Detect which cell encompasses the target text, then output its [X, Y] center coordinate. 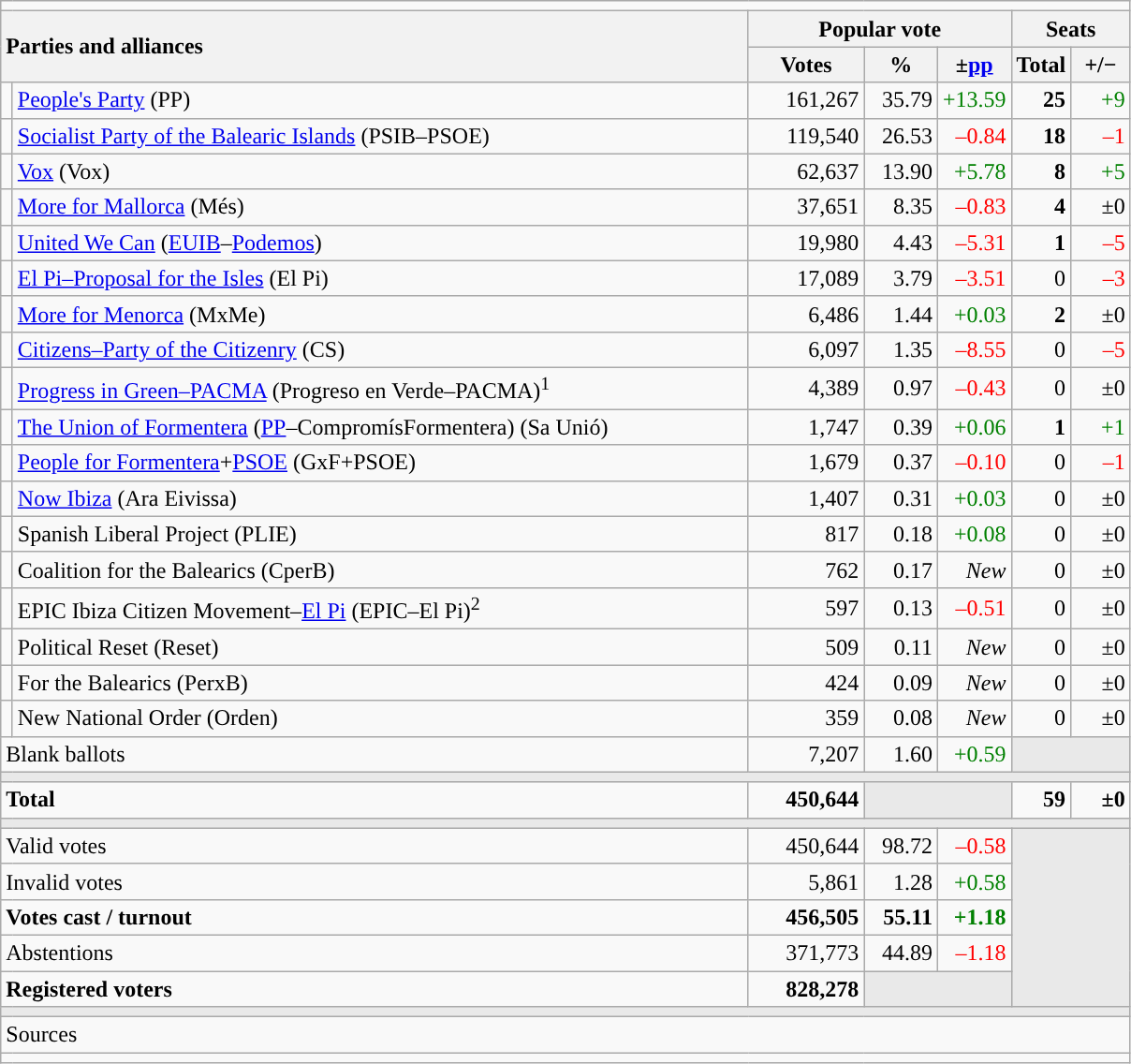
Registered voters [375, 989]
44.89 [901, 953]
161,267 [806, 100]
Blank ballots [375, 754]
Citizens–Party of the Citizenry (CS) [380, 349]
119,540 [806, 136]
1,679 [806, 463]
Votes cast / turnout [375, 917]
817 [806, 534]
3.79 [901, 278]
–5.31 [974, 243]
371,773 [806, 953]
–0.51 [974, 609]
6,486 [806, 314]
Now Ibiza (Ara Eivissa) [380, 498]
People's Party (PP) [380, 100]
+5 [1101, 171]
For the Balearics (PerxB) [380, 683]
Votes [806, 65]
1.60 [901, 754]
+9 [1101, 100]
Progress in Green–PACMA (Progreso en Verde–PACMA)1 [380, 388]
–0.43 [974, 388]
55.11 [901, 917]
Political Reset (Reset) [380, 647]
1,747 [806, 427]
Socialist Party of the Balearic Islands (PSIB–PSOE) [380, 136]
98.72 [901, 846]
+1.18 [974, 917]
Seats [1071, 29]
–1.18 [974, 953]
0.18 [901, 534]
+1 [1101, 427]
6,097 [806, 349]
4.43 [901, 243]
0.39 [901, 427]
18 [1041, 136]
0.09 [901, 683]
2 [1041, 314]
New National Order (Orden) [380, 718]
Parties and alliances [375, 47]
5,861 [806, 881]
4 [1041, 207]
4,389 [806, 388]
Coalition for the Balearics (CperB) [380, 569]
Vox (Vox) [380, 171]
509 [806, 647]
Popular vote [880, 29]
59 [1041, 800]
People for Formentera+PSOE (GxF+PSOE) [380, 463]
–0.84 [974, 136]
1.44 [901, 314]
359 [806, 718]
+5.78 [974, 171]
0.08 [901, 718]
7,207 [806, 754]
25 [1041, 100]
–3 [1101, 278]
EPIC Ibiza Citizen Movement–El Pi (EPIC–El Pi)2 [380, 609]
35.79 [901, 100]
0.11 [901, 647]
Abstentions [375, 953]
–0.83 [974, 207]
62,637 [806, 171]
+/− [1101, 65]
13.90 [901, 171]
8.35 [901, 207]
0.37 [901, 463]
0.17 [901, 569]
19,980 [806, 243]
+0.06 [974, 427]
424 [806, 683]
Sources [565, 1035]
17,089 [806, 278]
0.97 [901, 388]
+0.58 [974, 881]
More for Menorca (MxMe) [380, 314]
762 [806, 569]
–0.10 [974, 463]
–0.58 [974, 846]
0.13 [901, 609]
The Union of Formentera (PP–CompromísFormentera) (Sa Unió) [380, 427]
1.28 [901, 881]
+0.59 [974, 754]
% [901, 65]
United We Can (EUIB–Podemos) [380, 243]
37,651 [806, 207]
0.31 [901, 498]
El Pi–Proposal for the Isles (El Pi) [380, 278]
828,278 [806, 989]
1,407 [806, 498]
Spanish Liberal Project (PLIE) [380, 534]
456,505 [806, 917]
1.35 [901, 349]
+0.08 [974, 534]
Valid votes [375, 846]
8 [1041, 171]
26.53 [901, 136]
597 [806, 609]
More for Mallorca (Més) [380, 207]
Invalid votes [375, 881]
–3.51 [974, 278]
+13.59 [974, 100]
±pp [974, 65]
–8.55 [974, 349]
